For the text-containing cell, return its midpoint in [X, Y] coordinate format. 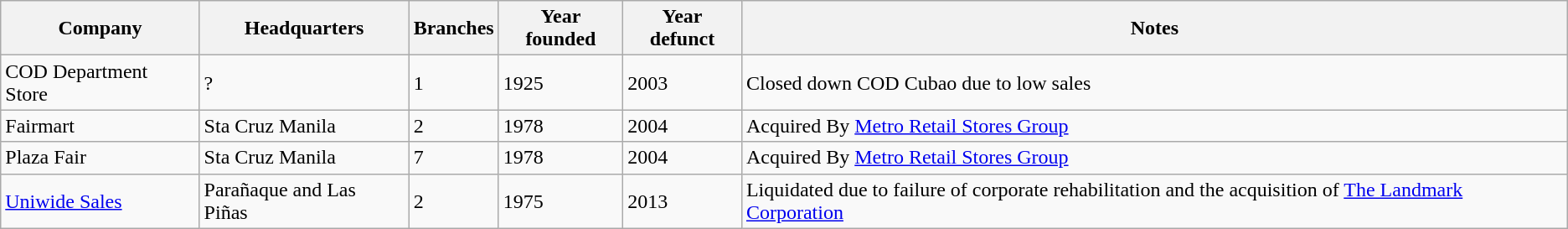
Plaza Fair [101, 158]
Closed down COD Cubao due to low sales [1154, 82]
Headquarters [304, 29]
Parañaque and Las Piñas [304, 201]
2013 [683, 201]
Uniwide Sales [101, 201]
Year defunct [683, 29]
1925 [560, 82]
Company [101, 29]
Notes [1154, 29]
Liquidated due to failure of corporate rehabilitation and the acquisition of The Landmark Corporation [1154, 201]
Branches [454, 29]
7 [454, 158]
? [304, 82]
COD Department Store [101, 82]
1975 [560, 201]
2003 [683, 82]
1 [454, 82]
Fairmart [101, 126]
Year founded [560, 29]
